From the cell containing the given text, extract its center point as [X, Y] coordinate. 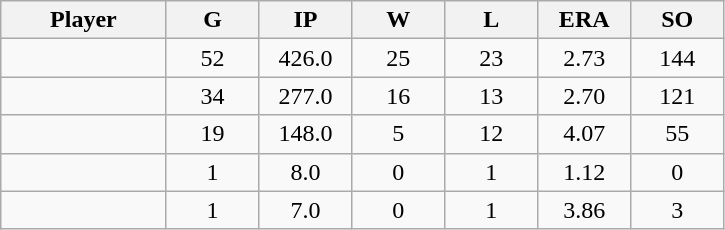
ERA [584, 20]
25 [398, 58]
34 [212, 96]
121 [678, 96]
144 [678, 58]
2.73 [584, 58]
277.0 [306, 96]
52 [212, 58]
Player [84, 20]
3 [678, 210]
W [398, 20]
13 [492, 96]
426.0 [306, 58]
1.12 [584, 172]
2.70 [584, 96]
12 [492, 134]
55 [678, 134]
SO [678, 20]
23 [492, 58]
3.86 [584, 210]
19 [212, 134]
G [212, 20]
4.07 [584, 134]
8.0 [306, 172]
16 [398, 96]
L [492, 20]
7.0 [306, 210]
148.0 [306, 134]
5 [398, 134]
IP [306, 20]
